Return the [X, Y] coordinate for the center point of the cell that contains the specified text.  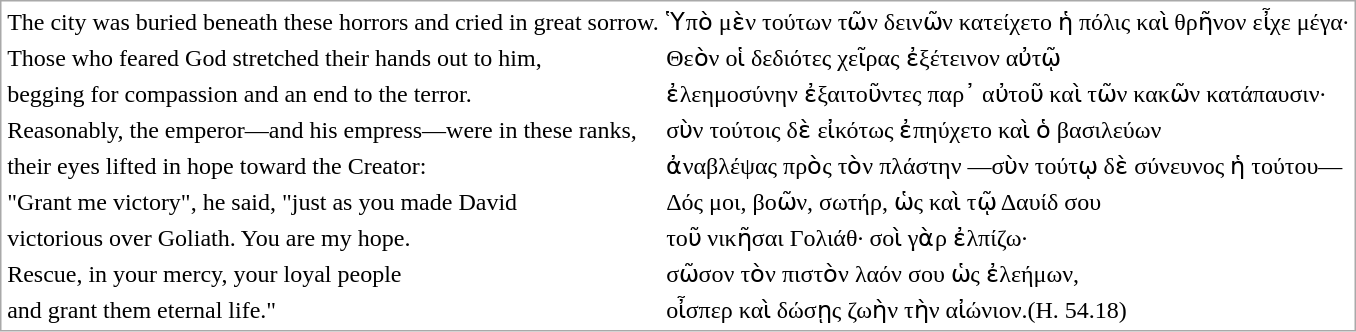
Those who feared God stretched their hands out to him, [334, 58]
σὺν τούτοις δὲ εἰκότως ἐπηύχετο καὶ ὁ βασιλεύων [1008, 130]
The city was buried beneath these horrors and cried in great sorrow. [334, 22]
Reasonably, the emperor—and his empress—were in these ranks, [334, 130]
Rescue, in your mercy, your loyal people [334, 274]
begging for compassion and an end to the terror. [334, 94]
Θεὸν οἱ δεδιότες χεῖρας ἐξέτεινον αὐτῷ [1008, 58]
τοῦ νικῆσαι Γολιάθ· σοὶ γὰρ ἐλπίζω· [1008, 238]
σῶσον τὸν πιστὸν λαόν σου ὡς ἐλεήμων, [1008, 274]
ἀναβλέψας πρὸς τὸν πλάστην —σὺν τούτῳ δὲ σύνευνος ἡ τούτου— [1008, 166]
their eyes lifted in hope toward the Creator: [334, 166]
"Grant me victory", he said, "just as you made David [334, 202]
and grant them eternal life." [334, 310]
οἶσπερ καὶ δώσῃς ζωὴν τὴν αἰώνιον.(H. 54.18) [1008, 310]
Ὑπὸ μὲν τούτων τῶν δεινῶν κατείχετο ἡ πόλις καὶ θρῆνον εἶχε μέγα· [1008, 22]
ἐλεημοσύνην ἐξαιτοῦντες παρ᾽ αὐτοῦ καὶ τῶν κακῶν κατάπαυσιν· [1008, 94]
victorious over Goliath. You are my hope. [334, 238]
Δός μοι, βοῶν, σωτήρ, ὡς καὶ τῷ Δαυίδ σου [1008, 202]
